Search for the cell housing the specified text and yield its [X, Y] center coordinate. 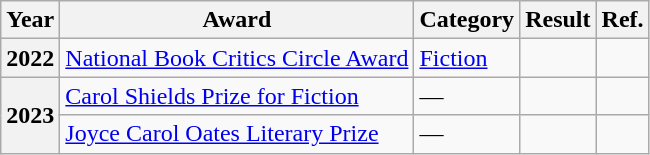
National Book Critics Circle Award [237, 58]
Carol Shields Prize for Fiction [237, 96]
2022 [30, 58]
2023 [30, 115]
Award [237, 20]
Result [558, 20]
Ref. [622, 20]
Joyce Carol Oates Literary Prize [237, 134]
Fiction [467, 58]
Year [30, 20]
Category [467, 20]
